Extract the [X, Y] coordinate from the center of the cell holding the provided text.  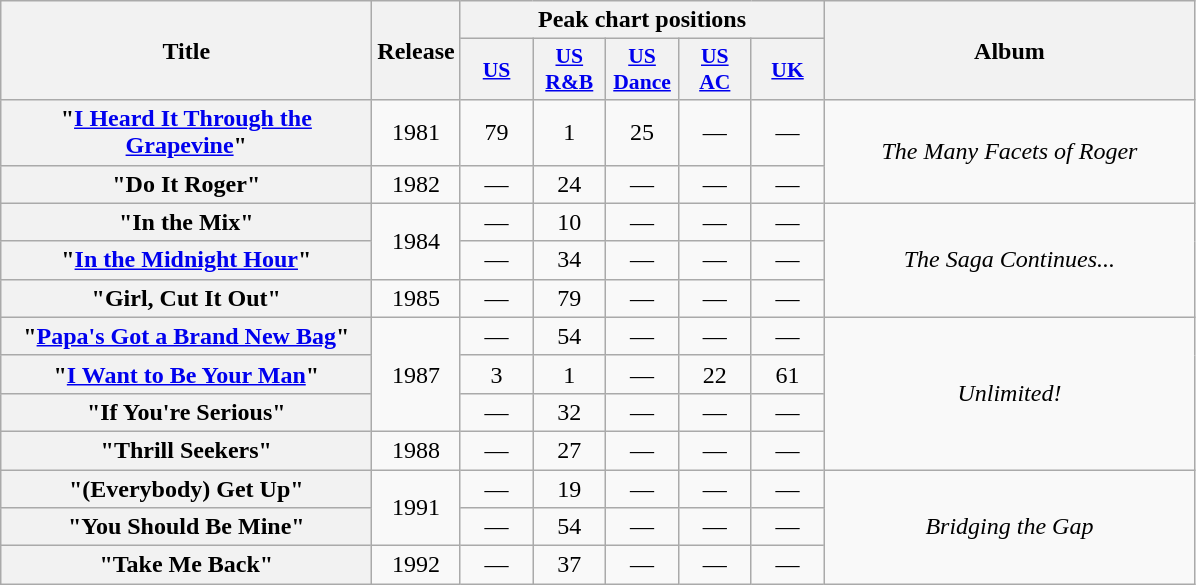
1982 [416, 184]
"In the Mix" [186, 222]
"Take Me Back" [186, 565]
27 [570, 450]
1985 [416, 298]
"Papa's Got a Brand New Bag" [186, 336]
1991 [416, 508]
1992 [416, 565]
"Do It Roger" [186, 184]
22 [714, 374]
37 [570, 565]
"I Want to Be Your Man" [186, 374]
"(Everybody) Get Up" [186, 489]
The Many Facets of Roger [1010, 152]
61 [788, 374]
10 [570, 222]
1988 [416, 450]
"I Heard It Through the Grapevine" [186, 132]
US Dance [642, 70]
Bridging the Gap [1010, 527]
1984 [416, 241]
Unlimited! [1010, 393]
US R&B [570, 70]
"If You're Serious" [186, 412]
"Thrill Seekers" [186, 450]
"Girl, Cut It Out" [186, 298]
1981 [416, 132]
Title [186, 50]
19 [570, 489]
US [496, 70]
UK [788, 70]
Peak chart positions [642, 20]
24 [570, 184]
1987 [416, 374]
Album [1010, 50]
3 [496, 374]
Release [416, 50]
"In the Midnight Hour" [186, 260]
25 [642, 132]
The Saga Continues... [1010, 260]
US AC [714, 70]
32 [570, 412]
34 [570, 260]
"You Should Be Mine" [186, 527]
